Determine the (X, Y) coordinate at the center of the cell enclosing the given text.  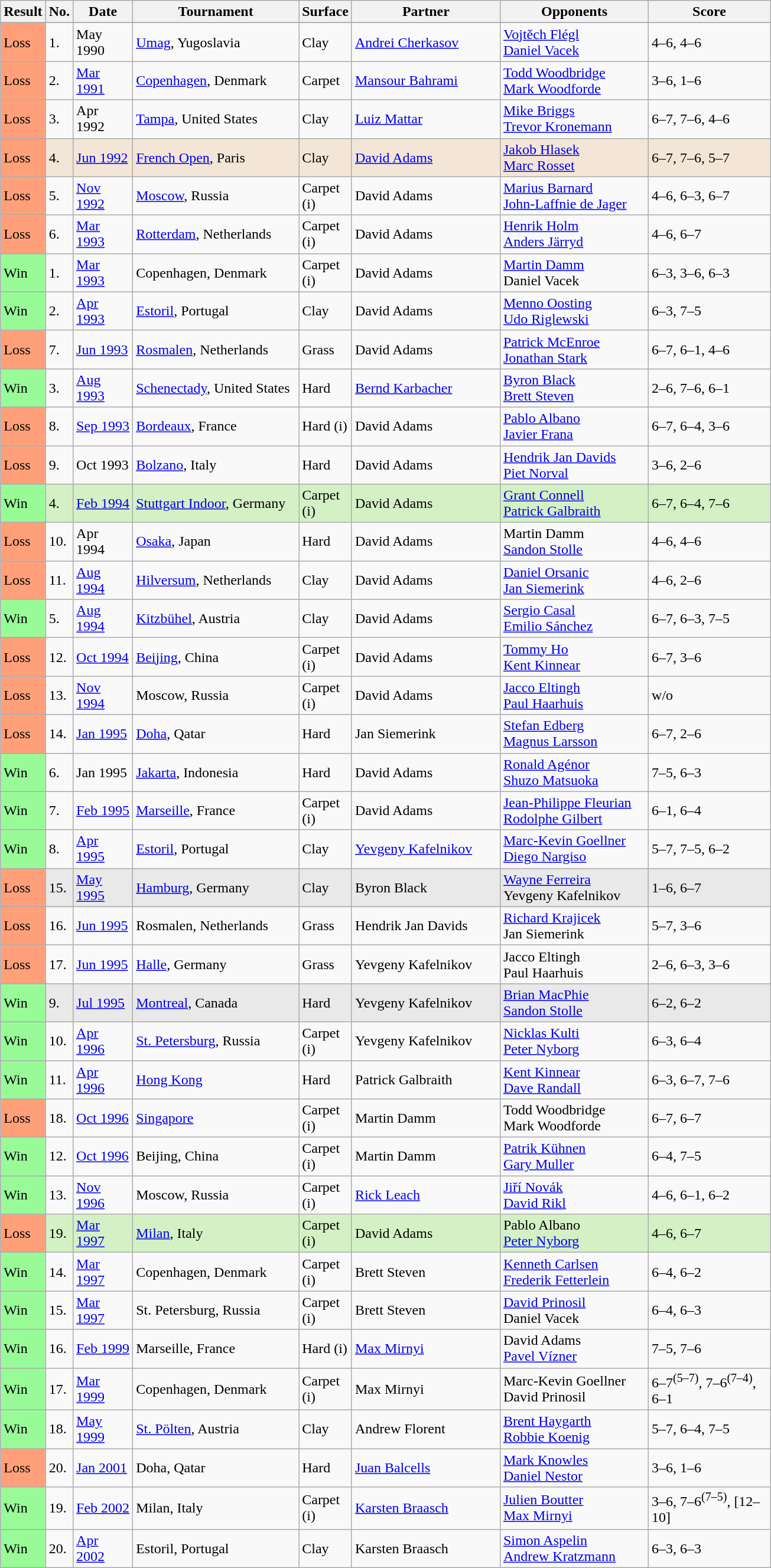
Marc-Kevin Goellner David Prinosil (574, 1389)
Hilversum, Netherlands (216, 580)
Bernd Karbacher (425, 387)
7–5, 7–6 (710, 1349)
Simon Aspelin Andrew Kratzmann (574, 1549)
Vojtěch Flégl Daniel Vacek (574, 43)
5–7, 7–5, 6–2 (710, 849)
May 1990 (103, 43)
1–6, 6–7 (710, 887)
St. Pölten, Austria (216, 1429)
Kenneth Carlsen Frederik Fetterlein (574, 1272)
6–2, 6–2 (710, 1003)
6–3, 6–7, 7–6 (710, 1080)
Nov 1994 (103, 696)
Julien Boutter Max Mirnyi (574, 1508)
3–6, 7–6(7–5), [12–10] (710, 1508)
Nicklas Kulti Peter Nyborg (574, 1041)
Mansour Bahrami (425, 80)
Pablo Albano Peter Nyborg (574, 1233)
6–3, 3–6, 6–3 (710, 273)
Jakarta, Indonesia (216, 772)
6–4, 6–3 (710, 1310)
6–7, 6–7 (710, 1119)
6–4, 7–5 (710, 1156)
Apr 1994 (103, 542)
7–5, 6–3 (710, 772)
Marius Barnard John-Laffnie de Jager (574, 196)
Henrik Holm Anders Järryd (574, 234)
Feb 1999 (103, 1349)
Nov 1992 (103, 196)
Feb 1994 (103, 503)
Menno Oosting Udo Riglewski (574, 311)
Patrick McEnroe Jonathan Stark (574, 350)
Stuttgart Indoor, Germany (216, 503)
Ronald Agénor Shuzo Matsuoka (574, 772)
No. (59, 12)
Apr 1993 (103, 311)
Rotterdam, Netherlands (216, 234)
Date (103, 12)
6–3, 6–4 (710, 1041)
Kent Kinnear Dave Randall (574, 1080)
Hendrik Jan Davids (425, 926)
Jiří Novák David Rikl (574, 1195)
Oct 1993 (103, 464)
Grant Connell Patrick Galbraith (574, 503)
Umag, Yugoslavia (216, 43)
4–6, 2–6 (710, 580)
5–7, 3–6 (710, 926)
Jan 2001 (103, 1468)
Daniel Orsanic Jan Siemerink (574, 580)
6–7, 3–6 (710, 657)
Luiz Mattar (425, 119)
6–7, 6–4, 3–6 (710, 426)
Bolzano, Italy (216, 464)
6–3, 7–5 (710, 311)
Partner (425, 12)
Jun 1993 (103, 350)
Halle, Germany (216, 964)
Opponents (574, 12)
Stefan Edberg Magnus Larsson (574, 734)
Mar 1999 (103, 1389)
Hamburg, Germany (216, 887)
Brian MacPhie Sandon Stolle (574, 1003)
Richard Krajicek Jan Siemerink (574, 926)
Apr 2002 (103, 1549)
6–7, 6–4, 7–6 (710, 503)
Carpet (326, 80)
Tampa, United States (216, 119)
Hendrik Jan Davids Piet Norval (574, 464)
6–7, 2–6 (710, 734)
Oct 1994 (103, 657)
3–6, 2–6 (710, 464)
Martin Damm Sandon Stolle (574, 542)
6–3, 6–3 (710, 1549)
6–4, 6–2 (710, 1272)
Brent Haygarth Robbie Koenig (574, 1429)
Patrik Kühnen Gary Muller (574, 1156)
Tournament (216, 12)
Mark Knowles Daniel Nestor (574, 1468)
Apr 1992 (103, 119)
w/o (710, 696)
6–7, 6–1, 4–6 (710, 350)
Jun 1992 (103, 157)
Schenectady, United States (216, 387)
Apr 1995 (103, 849)
Mike Briggs Trevor Kronemann (574, 119)
Montreal, Canada (216, 1003)
Surface (326, 12)
Sep 1993 (103, 426)
Result (23, 12)
Juan Balcells (425, 1468)
David Adams Pavel Vízner (574, 1349)
May 1999 (103, 1429)
Feb 2002 (103, 1508)
Jakob Hlasek Marc Rosset (574, 157)
5–7, 6–4, 7–5 (710, 1429)
Andrew Florent (425, 1429)
Patrick Galbraith (425, 1080)
Wayne Ferreira Yevgeny Kafelnikov (574, 887)
Byron Black (425, 887)
Hong Kong (216, 1080)
Marc-Kevin Goellner Diego Nargiso (574, 849)
Jean-Philippe Fleurian Rodolphe Gilbert (574, 810)
6–1, 6–4 (710, 810)
2–6, 7–6, 6–1 (710, 387)
French Open, Paris (216, 157)
6–7, 7–6, 5–7 (710, 157)
Mar 1991 (103, 80)
David Prinosil Daniel Vacek (574, 1310)
Sergio Casal Emilio Sánchez (574, 619)
6–7, 6–3, 7–5 (710, 619)
Osaka, Japan (216, 542)
Bordeaux, France (216, 426)
6–7, 7–6, 4–6 (710, 119)
May 1995 (103, 887)
Jan Siemerink (425, 734)
Score (710, 12)
6–7(5–7), 7–6(7–4), 6–1 (710, 1389)
Martin Damm Daniel Vacek (574, 273)
Jul 1995 (103, 1003)
Pablo Albano Javier Frana (574, 426)
Andrei Cherkasov (425, 43)
Rick Leach (425, 1195)
Feb 1995 (103, 810)
2–6, 6–3, 3–6 (710, 964)
Kitzbühel, Austria (216, 619)
Tommy Ho Kent Kinnear (574, 657)
Singapore (216, 1119)
4–6, 6–3, 6–7 (710, 196)
Byron Black Brett Steven (574, 387)
Nov 1996 (103, 1195)
4–6, 6–1, 6–2 (710, 1195)
Aug 1993 (103, 387)
